Locate the cell with the specified text and output its (x, y) center coordinate. 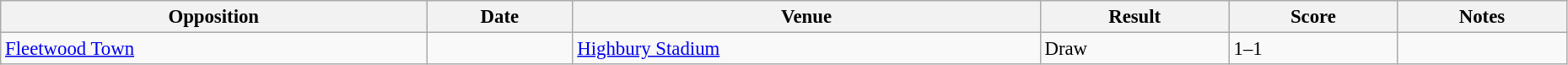
Fleetwood Town (214, 49)
Date (499, 17)
Score (1312, 17)
Notes (1483, 17)
Opposition (214, 17)
Draw (1134, 49)
Result (1134, 17)
Venue (806, 17)
Highbury Stadium (806, 49)
1–1 (1312, 49)
